Output the [x, y] coordinate of the center of the cell containing the given text.  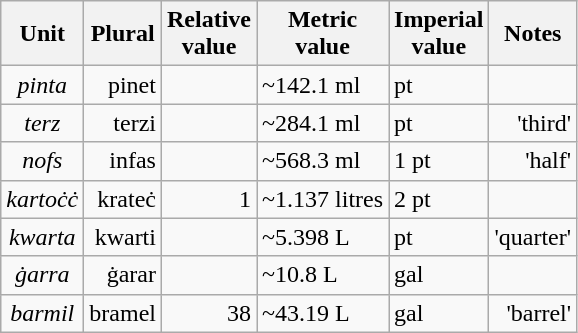
Plural [123, 34]
~43.19 L [323, 313]
kwarti [123, 237]
kwarta [42, 237]
bramel [123, 313]
Notes [533, 34]
ġarra [42, 275]
~10.8 L [323, 275]
pinta [42, 85]
Relativevalue [208, 34]
nofs [42, 161]
~284.1 ml [323, 123]
terz [42, 123]
~142.1 ml [323, 85]
~568.3 ml [323, 161]
Unit [42, 34]
'quarter' [533, 237]
38 [208, 313]
1 pt [439, 161]
kartoċċ [42, 199]
terzi [123, 123]
~1.137 litres [323, 199]
Imperialvalue [439, 34]
'third' [533, 123]
1 [208, 199]
~5.398 L [323, 237]
krateċ [123, 199]
pinet [123, 85]
barmil [42, 313]
infas [123, 161]
2 pt [439, 199]
Metricvalue [323, 34]
ġarar [123, 275]
'barrel' [533, 313]
'half' [533, 161]
